Output the [X, Y] coordinate of the center of the cell containing the given text.  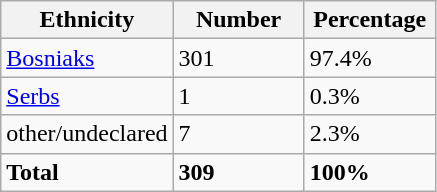
Ethnicity [87, 20]
301 [238, 58]
Bosniaks [87, 58]
Total [87, 172]
Percentage [370, 20]
97.4% [370, 58]
100% [370, 172]
Serbs [87, 96]
7 [238, 134]
1 [238, 96]
309 [238, 172]
Number [238, 20]
0.3% [370, 96]
2.3% [370, 134]
other/undeclared [87, 134]
